Return the [X, Y] coordinate for the center point of the cell that contains the specified text.  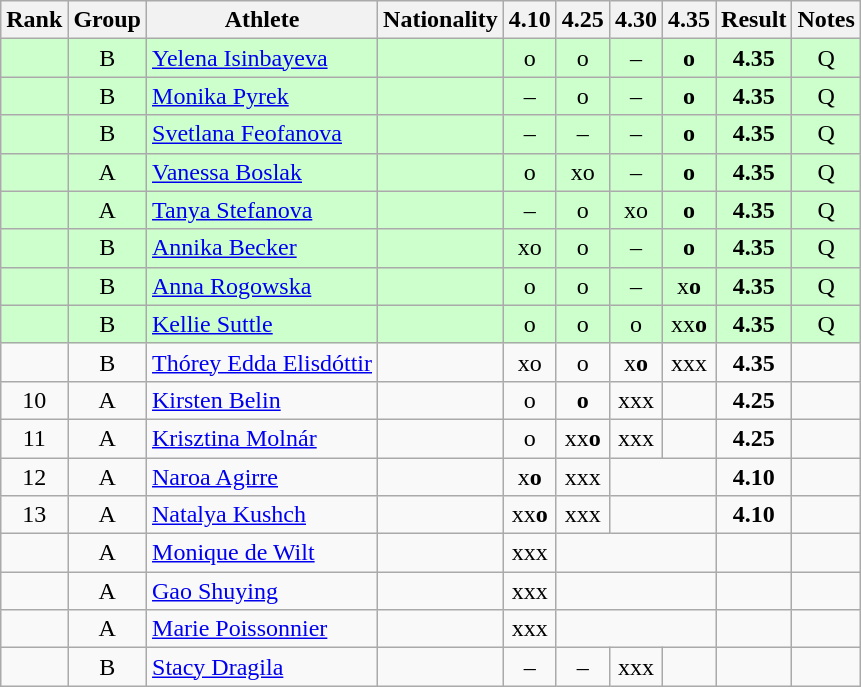
Athlete [262, 20]
Rank [34, 20]
Yelena Isinbayeva [262, 58]
Stacy Dragila [262, 667]
Gao Shuying [262, 591]
Vanessa Boslak [262, 172]
Thórey Edda Elisdóttir [262, 362]
Monika Pyrek [262, 96]
Annika Becker [262, 248]
10 [34, 400]
11 [34, 438]
12 [34, 477]
Naroa Agirre [262, 477]
13 [34, 515]
Group [108, 20]
Marie Poissonnier [262, 629]
Notes [826, 20]
Nationality [441, 20]
Monique de Wilt [262, 553]
Svetlana Feofanova [262, 134]
Krisztina Molnár [262, 438]
Kellie Suttle [262, 324]
Tanya Stefanova [262, 210]
Result [754, 20]
Natalya Kushch [262, 515]
Kirsten Belin [262, 400]
Anna Rogowska [262, 286]
4.30 [636, 20]
